Pinpoint the cell where the given text exists, returning its [x, y] midpoint coordinate. 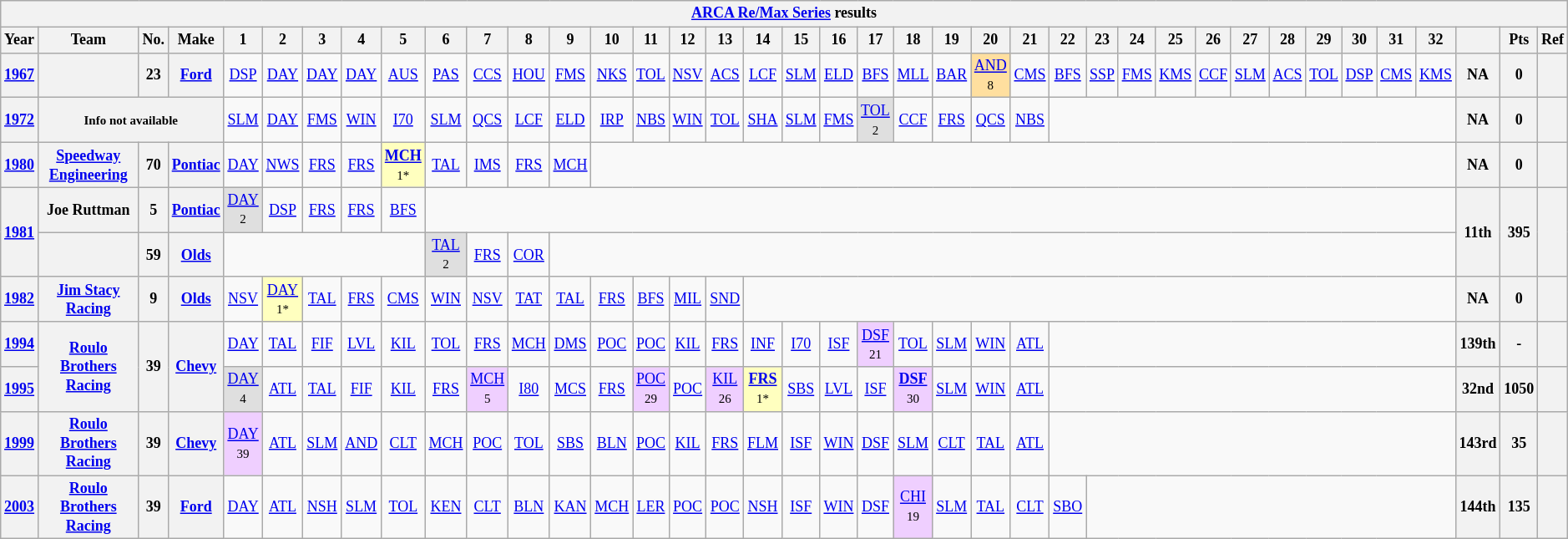
2 [282, 40]
25 [1176, 40]
Info not available [130, 120]
MLL [913, 75]
15 [801, 40]
Jim Stacy Racing [89, 299]
PAS [446, 75]
21 [1030, 40]
KEN [446, 507]
DAY39 [243, 443]
SBO [1068, 507]
Make [195, 40]
INF [763, 344]
TAT [529, 299]
1050 [1520, 389]
FRS1* [763, 389]
Year [20, 40]
3 [322, 40]
Joe Ruttman [89, 210]
TOL2 [875, 120]
CHI19 [913, 507]
No. [154, 40]
30 [1359, 40]
1981 [20, 232]
Ref [1553, 40]
14 [763, 40]
TAL2 [446, 255]
DSF30 [913, 389]
143rd [1478, 443]
20 [990, 40]
59 [154, 255]
1999 [20, 443]
139th [1478, 344]
LER [651, 507]
11 [651, 40]
6 [446, 40]
2003 [20, 507]
1994 [20, 344]
CCS [488, 75]
Pts [1520, 40]
IMS [488, 165]
MCH1* [402, 165]
MCS [570, 389]
AND [362, 443]
26 [1214, 40]
24 [1137, 40]
NWS [282, 165]
31 [1396, 40]
19 [952, 40]
4 [362, 40]
35 [1520, 443]
IRP [612, 120]
AND8 [990, 75]
1967 [20, 75]
COR [529, 255]
135 [1520, 507]
1982 [20, 299]
11th [1478, 232]
1972 [20, 120]
13 [725, 40]
Speedway Engineering [89, 165]
32nd [1478, 389]
HOU [529, 75]
28 [1287, 40]
10 [612, 40]
POC29 [651, 389]
1 [243, 40]
MIL [688, 299]
70 [154, 165]
ARCA Re/Max Series results [784, 13]
KAN [570, 507]
DSF21 [875, 344]
DAY2 [243, 210]
FLM [763, 443]
NKS [612, 75]
DMS [570, 344]
12 [688, 40]
144th [1478, 507]
BAR [952, 75]
395 [1520, 232]
17 [875, 40]
22 [1068, 40]
AUS [402, 75]
1995 [20, 389]
18 [913, 40]
KIL26 [725, 389]
27 [1250, 40]
29 [1324, 40]
16 [838, 40]
32 [1436, 40]
- [1520, 344]
SSP [1102, 75]
1980 [20, 165]
Team [89, 40]
SND [725, 299]
I80 [529, 389]
SHA [763, 120]
MCH5 [488, 389]
8 [529, 40]
DAY4 [243, 389]
DAY1* [282, 299]
7 [488, 40]
